Identify which cell holds the provided text, then report its (x, y) central coordinate. 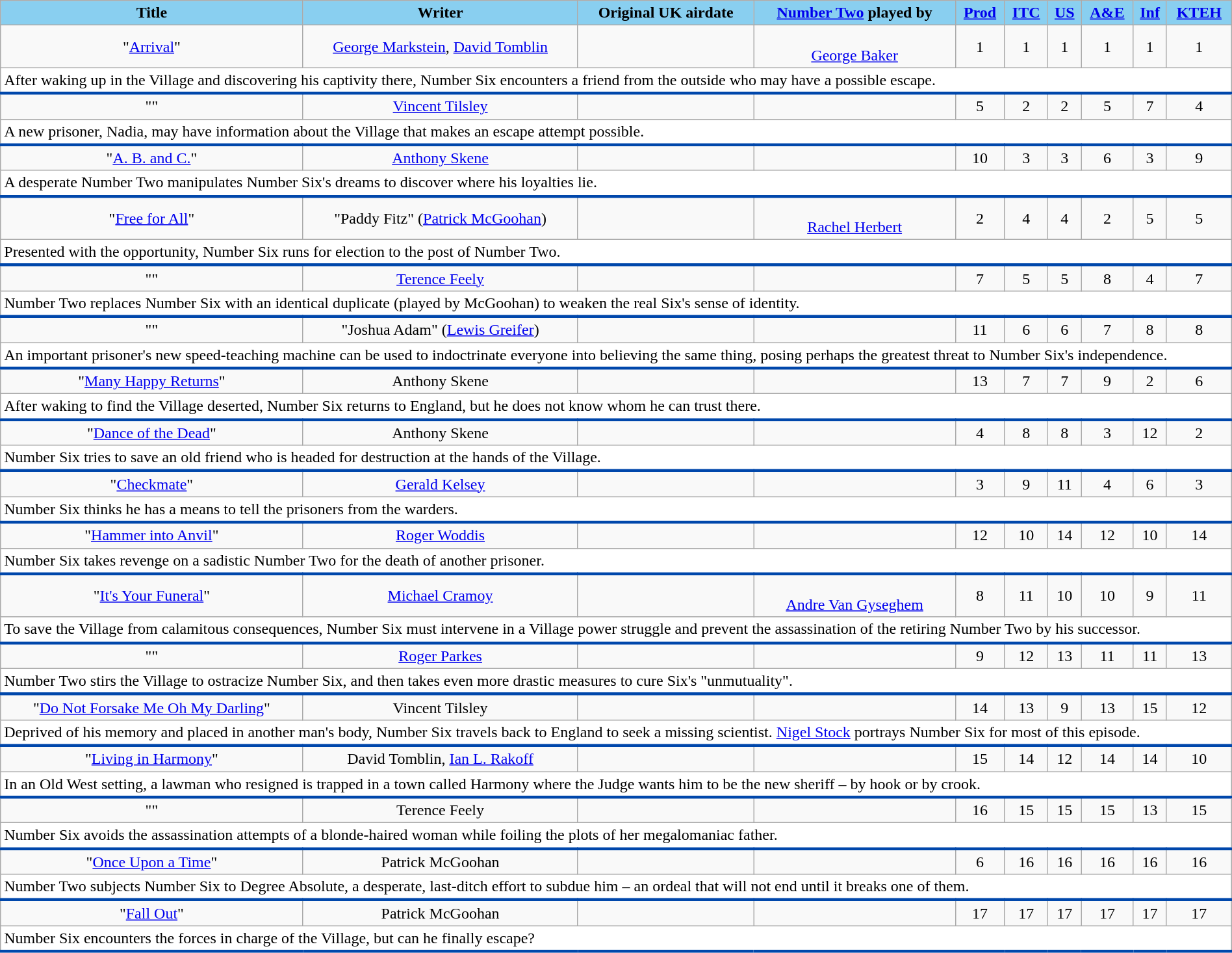
"Fall Out" (152, 913)
"Free for All" (152, 218)
A desperate Number Two manipulates Number Six's dreams to discover where his loyalties lie. (616, 183)
Roger Parkes (441, 656)
KTEH (1199, 13)
"Joshua Adam" (Lewis Greifer) (441, 330)
Writer (441, 13)
A new prisoner, Nadia, may have information about the Village that makes an escape attempt possible. (616, 132)
After waking up in the Village and discovering his captivity there, Number Six encounters a friend from the outside who may have a possible escape. (616, 81)
Original UK airdate (665, 13)
"Checkmate" (152, 484)
Michael Cramoy (441, 595)
Gerald Kelsey (441, 484)
"Arrival" (152, 47)
ITC (1026, 13)
"A. B. and C." (152, 158)
"Dance of the Dead" (152, 432)
"Paddy Fitz" (Patrick McGoohan) (441, 218)
Number Two replaces Number Six with an identical duplicate (played by McGoohan) to weaken the real Six's sense of identity. (616, 304)
Number Two played by (854, 13)
"It's Your Funeral" (152, 595)
Number Two stirs the Village to ostracize Number Six, and then takes even more drastic measures to cure Six's "unmutuality". (616, 681)
"Living in Harmony" (152, 759)
Number Six encounters the forces in charge of the Village, but can he finally escape? (616, 939)
Rachel Herbert (854, 218)
After waking to find the Village deserted, Number Six returns to England, but he does not know whom he can trust there. (616, 407)
US (1064, 13)
"Many Happy Returns" (152, 381)
Andre Van Gyseghem (854, 595)
"Once Upon a Time" (152, 861)
Title (152, 13)
Roger Woddis (441, 535)
David Tomblin, Ian L. Rakoff (441, 759)
"Hammer into Anvil" (152, 535)
Presented with the opportunity, Number Six runs for election to the post of Number Two. (616, 252)
George Markstein, David Tomblin (441, 47)
Number Six takes revenge on a sadistic Number Two for the death of another prisoner. (616, 561)
Number Six thinks he has a means to tell the prisoners from the warders. (616, 510)
Number Six tries to save an old friend who is headed for destruction at the hands of the Village. (616, 458)
Prod (980, 13)
"Do Not Forsake Me Oh My Darling" (152, 707)
Inf (1150, 13)
A&E (1107, 13)
Number Six avoids the assassination attempts of a blonde-haired woman while foiling the plots of her megalomaniac father. (616, 836)
George Baker (854, 47)
